Find where the given text appears and provide that cell's center as (x, y) coordinate. 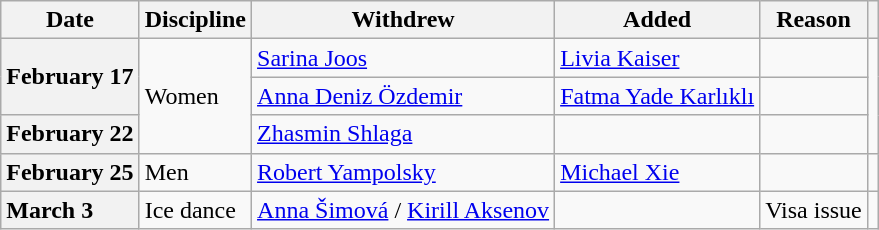
March 3 (70, 210)
Sarina Joos (404, 58)
Anna Šimová / Kirill Aksenov (404, 210)
Fatma Yade Karlıklı (658, 96)
February 22 (70, 134)
Women (195, 96)
Visa issue (814, 210)
Reason (814, 20)
Added (658, 20)
February 17 (70, 77)
Date (70, 20)
Men (195, 172)
Robert Yampolsky (404, 172)
Zhasmin Shlaga (404, 134)
Withdrew (404, 20)
Ice dance (195, 210)
Michael Xie (658, 172)
February 25 (70, 172)
Anna Deniz Özdemir (404, 96)
Discipline (195, 20)
Livia Kaiser (658, 58)
